Locate the cell with the specified text and output its [X, Y] center coordinate. 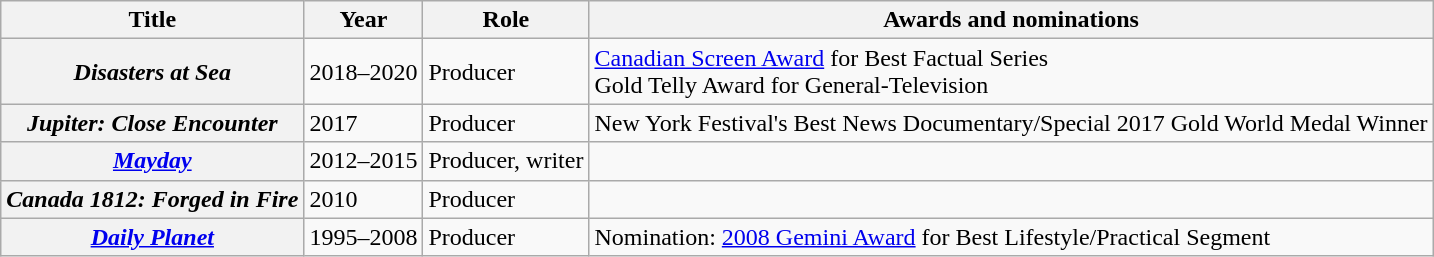
Canadian Screen Award for Best Factual SeriesGold Telly Award for General-Television [1011, 72]
2010 [364, 199]
Awards and nominations [1011, 20]
Canada 1812: Forged in Fire [152, 199]
1995–2008 [364, 237]
2012–2015 [364, 161]
Nomination: 2008 Gemini Award for Best Lifestyle/Practical Segment [1011, 237]
Role [506, 20]
Title [152, 20]
New York Festival's Best News Documentary/Special 2017 Gold World Medal Winner [1011, 123]
2018–2020 [364, 72]
Daily Planet [152, 237]
Producer, writer [506, 161]
Jupiter: Close Encounter [152, 123]
Disasters at Sea [152, 72]
Year [364, 20]
2017 [364, 123]
Mayday [152, 161]
